From the cell containing the given text, extract its center point as (X, Y) coordinate. 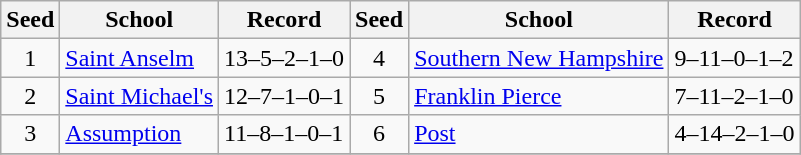
7–11–2–1–0 (734, 96)
Saint Michael's (140, 96)
Franklin Pierce (539, 96)
Assumption (140, 134)
Saint Anselm (140, 58)
4–14–2–1–0 (734, 134)
Southern New Hampshire (539, 58)
6 (380, 134)
1 (30, 58)
11–8–1–0–1 (284, 134)
13–5–2–1–0 (284, 58)
9–11–0–1–2 (734, 58)
5 (380, 96)
Post (539, 134)
4 (380, 58)
3 (30, 134)
12–7–1–0–1 (284, 96)
2 (30, 96)
